Output the (X, Y) coordinate of the center of the cell containing the given text.  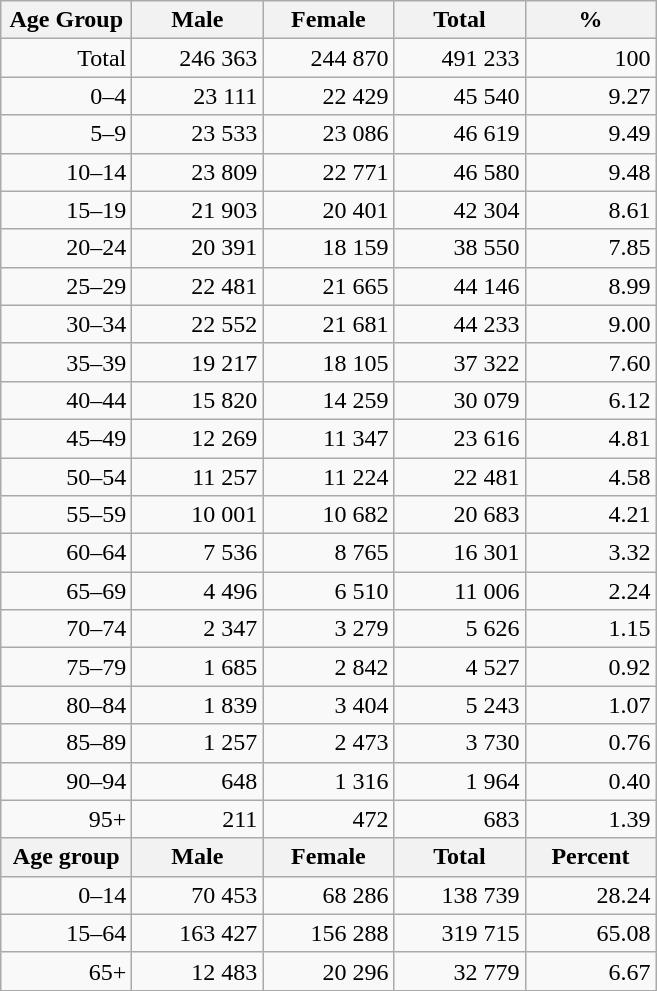
25–29 (66, 286)
80–84 (66, 705)
156 288 (328, 933)
Age Group (66, 20)
1 257 (198, 743)
8.61 (590, 210)
60–64 (66, 553)
244 870 (328, 58)
4.81 (590, 438)
20 683 (460, 515)
32 779 (460, 971)
21 665 (328, 286)
5–9 (66, 134)
23 809 (198, 172)
22 771 (328, 172)
163 427 (198, 933)
0–14 (66, 895)
6.12 (590, 400)
37 322 (460, 362)
44 146 (460, 286)
8 765 (328, 553)
22 429 (328, 96)
18 105 (328, 362)
22 552 (198, 324)
491 233 (460, 58)
50–54 (66, 477)
70 453 (198, 895)
90–94 (66, 781)
38 550 (460, 248)
10 682 (328, 515)
11 347 (328, 438)
20–24 (66, 248)
0.76 (590, 743)
20 401 (328, 210)
1.15 (590, 629)
95+ (66, 819)
648 (198, 781)
4 496 (198, 591)
6.67 (590, 971)
35–39 (66, 362)
8.99 (590, 286)
11 257 (198, 477)
19 217 (198, 362)
% (590, 20)
1 839 (198, 705)
3.32 (590, 553)
1 964 (460, 781)
7.85 (590, 248)
5 626 (460, 629)
21 903 (198, 210)
16 301 (460, 553)
12 269 (198, 438)
4.21 (590, 515)
45 540 (460, 96)
44 233 (460, 324)
75–79 (66, 667)
11 006 (460, 591)
65–69 (66, 591)
65.08 (590, 933)
7 536 (198, 553)
472 (328, 819)
3 404 (328, 705)
9.49 (590, 134)
23 616 (460, 438)
2 473 (328, 743)
211 (198, 819)
23 533 (198, 134)
21 681 (328, 324)
40–44 (66, 400)
46 580 (460, 172)
1.07 (590, 705)
42 304 (460, 210)
138 739 (460, 895)
70–74 (66, 629)
23 086 (328, 134)
7.60 (590, 362)
9.48 (590, 172)
100 (590, 58)
68 286 (328, 895)
46 619 (460, 134)
65+ (66, 971)
30 079 (460, 400)
9.00 (590, 324)
4.58 (590, 477)
2 347 (198, 629)
2.24 (590, 591)
3 730 (460, 743)
23 111 (198, 96)
14 259 (328, 400)
28.24 (590, 895)
9.27 (590, 96)
246 363 (198, 58)
1 685 (198, 667)
6 510 (328, 591)
15–64 (66, 933)
1.39 (590, 819)
45–49 (66, 438)
Age group (66, 857)
2 842 (328, 667)
0–4 (66, 96)
4 527 (460, 667)
15–19 (66, 210)
683 (460, 819)
12 483 (198, 971)
319 715 (460, 933)
1 316 (328, 781)
10 001 (198, 515)
3 279 (328, 629)
0.40 (590, 781)
11 224 (328, 477)
18 159 (328, 248)
20 296 (328, 971)
20 391 (198, 248)
15 820 (198, 400)
0.92 (590, 667)
10–14 (66, 172)
85–89 (66, 743)
30–34 (66, 324)
Percent (590, 857)
55–59 (66, 515)
5 243 (460, 705)
